Pinpoint the cell where the given text exists, returning its [x, y] midpoint coordinate. 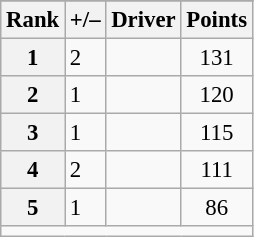
86 [216, 208]
120 [216, 95]
Points [216, 20]
Rank [33, 20]
Driver [144, 20]
115 [216, 133]
3 [33, 133]
4 [33, 170]
131 [216, 58]
111 [216, 170]
5 [33, 208]
+/– [86, 20]
